Search for the cell housing the specified text and yield its (x, y) center coordinate. 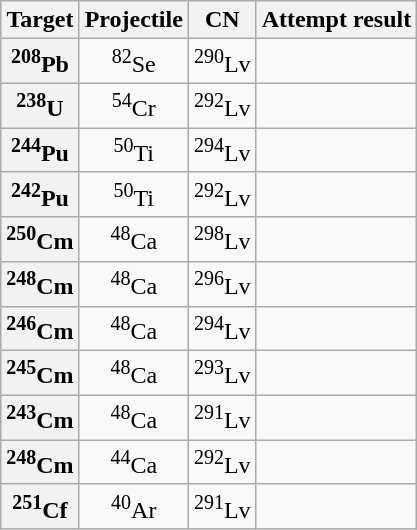
298Lv (222, 240)
244Pu (40, 150)
40Ar (134, 506)
250Cm (40, 240)
Target (40, 20)
245Cm (40, 374)
Projectile (134, 20)
251Cf (40, 506)
CN (222, 20)
246Cm (40, 328)
243Cm (40, 418)
296Lv (222, 284)
208Pb (40, 62)
238U (40, 106)
82Se (134, 62)
242Pu (40, 194)
290Lv (222, 62)
Attempt result (336, 20)
44Ca (134, 462)
54Cr (134, 106)
293Lv (222, 374)
